Determine the (x, y) coordinate at the center of the cell enclosing the given text.  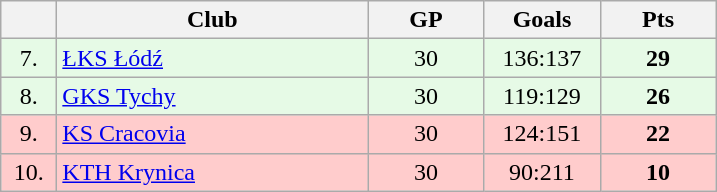
26 (658, 96)
90:211 (542, 172)
Goals (542, 20)
22 (658, 134)
KS Cracovia (212, 134)
GKS Tychy (212, 96)
GP (426, 20)
Pts (658, 20)
119:129 (542, 96)
8. (29, 96)
7. (29, 58)
29 (658, 58)
10. (29, 172)
KTH Krynica (212, 172)
Club (212, 20)
10 (658, 172)
9. (29, 134)
124:151 (542, 134)
ŁKS Łódź (212, 58)
136:137 (542, 58)
